Provide the [X, Y] coordinate of the cell's center where the given text is located.  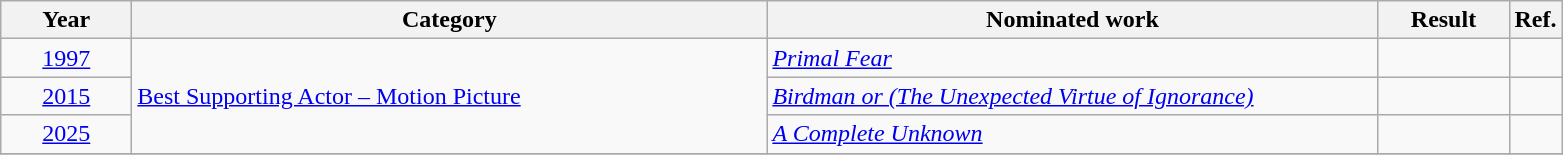
Primal Fear [1072, 58]
1997 [66, 58]
Category [450, 20]
Best Supporting Actor – Motion Picture [450, 96]
Year [66, 20]
Ref. [1536, 20]
A Complete Unknown [1072, 134]
2015 [66, 96]
Nominated work [1072, 20]
Result [1444, 20]
Birdman or (The Unexpected Virtue of Ignorance) [1072, 96]
2025 [66, 134]
